Return the (X, Y) coordinate for the center point of the cell that contains the specified text.  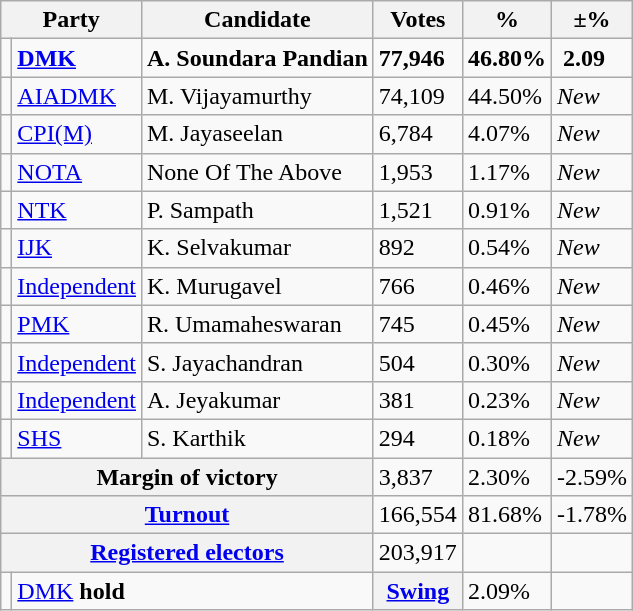
0.45% (506, 324)
1.17% (506, 172)
S. Jayachandran (257, 362)
6,784 (418, 134)
NOTA (77, 172)
S. Karthik (257, 438)
0.23% (506, 400)
IJK (77, 248)
Turnout (188, 515)
Registered electors (188, 553)
294 (418, 438)
-1.78% (592, 515)
A. Jeyakumar (257, 400)
203,917 (418, 553)
CPI(M) (77, 134)
K. Selvakumar (257, 248)
44.50% (506, 96)
DMK hold (193, 591)
SHS (77, 438)
504 (418, 362)
3,837 (418, 477)
0.54% (506, 248)
% (506, 20)
A. Soundara Pandian (257, 58)
-2.59% (592, 477)
381 (418, 400)
0.30% (506, 362)
0.91% (506, 210)
PMK (77, 324)
4.07% (506, 134)
745 (418, 324)
Margin of victory (188, 477)
2.09 (592, 58)
766 (418, 286)
R. Umamaheswaran (257, 324)
M. Jayaseelan (257, 134)
±% (592, 20)
2.30% (506, 477)
0.46% (506, 286)
DMK (77, 58)
74,109 (418, 96)
81.68% (506, 515)
77,946 (418, 58)
0.18% (506, 438)
NTK (77, 210)
Votes (418, 20)
892 (418, 248)
K. Murugavel (257, 286)
46.80% (506, 58)
Swing (418, 591)
None Of The Above (257, 172)
M. Vijayamurthy (257, 96)
166,554 (418, 515)
P. Sampath (257, 210)
1,953 (418, 172)
2.09% (506, 591)
AIADMK (77, 96)
Party (72, 20)
Candidate (257, 20)
1,521 (418, 210)
